Search for the cell housing the specified text and yield its [X, Y] center coordinate. 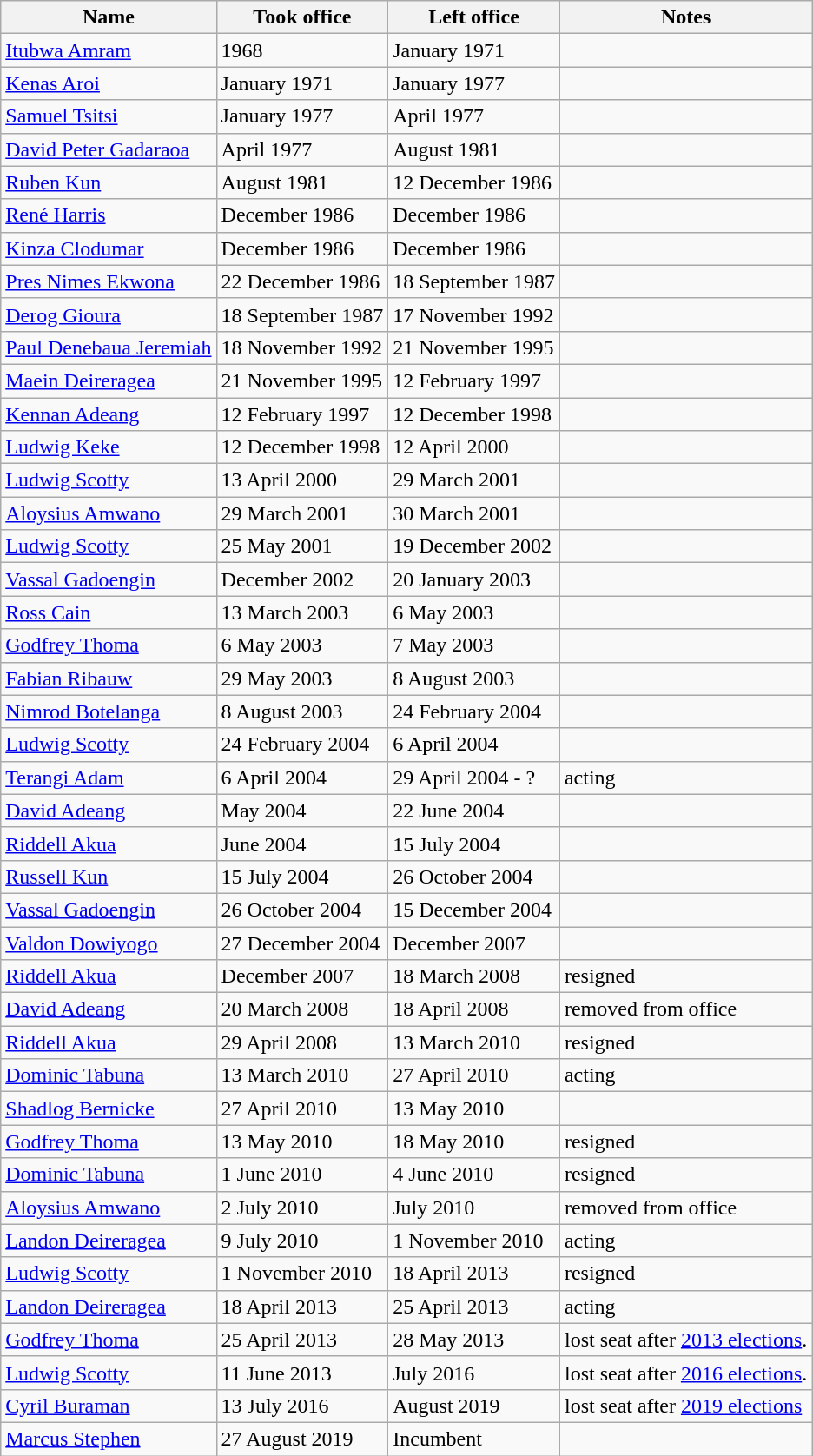
Maein Deireragea [109, 381]
18 May 2010 [474, 1142]
Marcus Stephen [109, 1439]
9 July 2010 [302, 1241]
Kennan Adeang [109, 414]
1 June 2010 [302, 1175]
Ruben Kun [109, 182]
Ludwig Keke [109, 447]
29 April 2008 [302, 1042]
Russell Kun [109, 877]
Kinza Clodumar [109, 248]
28 May 2013 [474, 1340]
20 March 2008 [302, 1009]
May 2004 [302, 811]
Pres Nimes Ekwona [109, 281]
7 May 2003 [474, 645]
René Harris [109, 215]
Itubwa Amram [109, 50]
Cyril Buraman [109, 1406]
Paul Denebaua Jeremiah [109, 347]
lost seat after 2013 elections. [685, 1340]
2 July 2010 [302, 1208]
27 August 2019 [302, 1439]
12 December 1986 [474, 182]
13 April 2000 [302, 480]
July 2010 [474, 1208]
18 April 2008 [474, 1009]
15 December 2004 [474, 910]
Kenas Aroi [109, 83]
12 April 2000 [474, 447]
Terangi Adam [109, 778]
Incumbent [474, 1439]
Samuel Tsitsi [109, 116]
August 2019 [474, 1406]
Derog Gioura [109, 314]
29 May 2003 [302, 678]
22 June 2004 [474, 811]
Name [109, 17]
25 May 2001 [302, 546]
Notes [685, 17]
17 November 1992 [474, 314]
13 July 2016 [302, 1406]
18 March 2008 [474, 976]
lost seat after 2016 elections. [685, 1373]
19 December 2002 [474, 546]
David Peter Gadaraoa [109, 149]
20 January 2003 [474, 579]
29 April 2004 - ? [474, 778]
4 June 2010 [474, 1175]
11 June 2013 [302, 1373]
30 March 2001 [474, 513]
December 2002 [302, 579]
Took office [302, 17]
June 2004 [302, 844]
lost seat after 2019 elections [685, 1406]
Left office [474, 17]
Ross Cain [109, 612]
Valdon Dowiyogo [109, 943]
1968 [302, 50]
July 2016 [474, 1373]
27 December 2004 [302, 943]
13 March 2003 [302, 612]
18 November 1992 [302, 347]
Fabian Ribauw [109, 678]
Nimrod Botelanga [109, 711]
22 December 1986 [302, 281]
Shadlog Bernicke [109, 1109]
